Scan for the cell matching the given text and deliver its (x, y) coordinate at center. 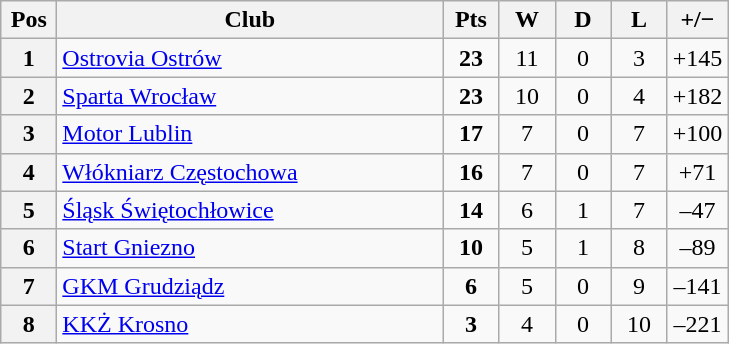
Śląsk Świętochłowice (250, 210)
–89 (698, 248)
9 (639, 286)
Start Gniezno (250, 248)
–141 (698, 286)
2 (29, 96)
W (527, 20)
Włókniarz Częstochowa (250, 172)
11 (527, 58)
+182 (698, 96)
KKŻ Krosno (250, 324)
Sparta Wrocław (250, 96)
Motor Lublin (250, 134)
+145 (698, 58)
L (639, 20)
Club (250, 20)
D (583, 20)
17 (471, 134)
Pos (29, 20)
–221 (698, 324)
Ostrovia Ostrów (250, 58)
Pts (471, 20)
16 (471, 172)
+100 (698, 134)
14 (471, 210)
GKM Grudziądz (250, 286)
–47 (698, 210)
+71 (698, 172)
+/− (698, 20)
